Return [X, Y] of the center of cell containing provided text 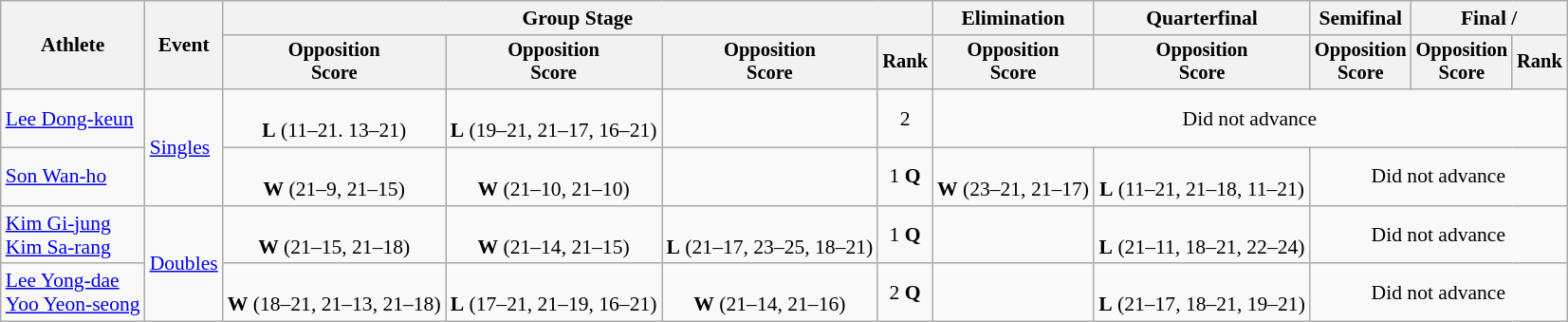
Kim Gi-jungKim Sa-rang [73, 236]
2 Q [905, 293]
W (21–9, 21–15) [334, 177]
L (21–11, 18–21, 22–24) [1202, 236]
Athlete [73, 46]
Final / [1489, 18]
L (11–21. 13–21) [334, 118]
W (21–14, 21–15) [554, 236]
W (23–21, 21–17) [1013, 177]
Elimination [1013, 18]
Son Wan-ho [73, 177]
Semifinal [1360, 18]
Group Stage [578, 18]
L (19–21, 21–17, 16–21) [554, 118]
Singles [184, 147]
L (17–21, 21–19, 16–21) [554, 293]
2 [905, 118]
Quarterfinal [1202, 18]
L (21–17, 23–25, 18–21) [770, 236]
W (21–10, 21–10) [554, 177]
W (21–14, 21–16) [770, 293]
Doubles [184, 264]
Event [184, 46]
W (21–15, 21–18) [334, 236]
L (11–21, 21–18, 11–21) [1202, 177]
L (21–17, 18–21, 19–21) [1202, 293]
W (18–21, 21–13, 21–18) [334, 293]
Lee Dong-keun [73, 118]
Lee Yong-daeYoo Yeon-seong [73, 293]
